Capture the cell that displays the provided text and extract its (X, Y) central coordinate. 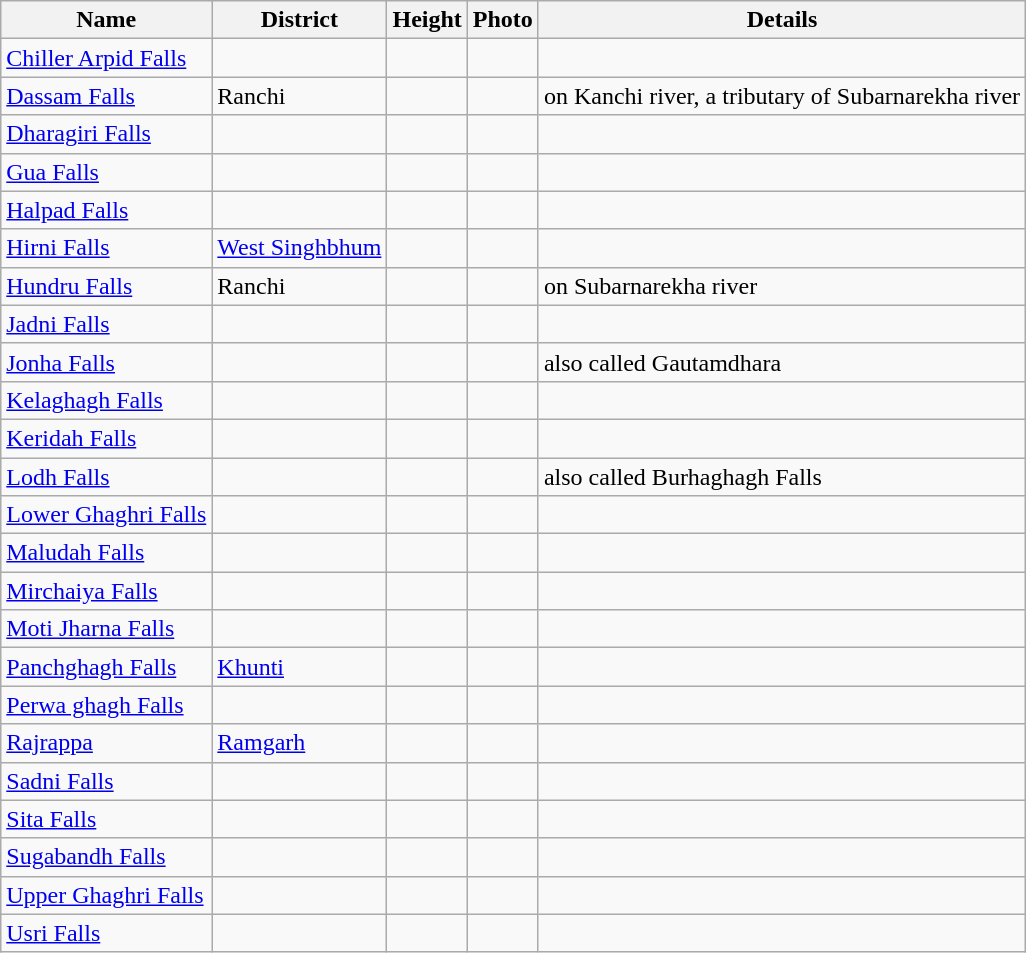
Dassam Falls (106, 96)
West Singhbhum (300, 248)
Name (106, 20)
Jadni Falls (106, 324)
Khunti (300, 667)
Photo (502, 20)
Jonha Falls (106, 362)
Hirni Falls (106, 248)
on Subarnarekha river (782, 286)
Kelaghagh Falls (106, 400)
Upper Ghaghri Falls (106, 895)
on Kanchi river, a tributary of Subarnarekha river (782, 96)
Keridah Falls (106, 438)
Gua Falls (106, 172)
also called Burhaghagh Falls (782, 477)
Sadni Falls (106, 781)
Sugabandh Falls (106, 857)
Ramgarh (300, 743)
District (300, 20)
Hundru Falls (106, 286)
Lower Ghaghri Falls (106, 515)
Moti Jharna Falls (106, 629)
Maludah Falls (106, 553)
Details (782, 20)
Height (427, 20)
Mirchaiya Falls (106, 591)
Dharagiri Falls (106, 134)
Sita Falls (106, 819)
Usri Falls (106, 933)
also called Gautamdhara (782, 362)
Perwa ghagh Falls (106, 705)
Panchghagh Falls (106, 667)
Halpad Falls (106, 210)
Chiller Arpid Falls (106, 58)
Lodh Falls (106, 477)
Rajrappa (106, 743)
